Identify which cell holds the provided text, then report its [X, Y] central coordinate. 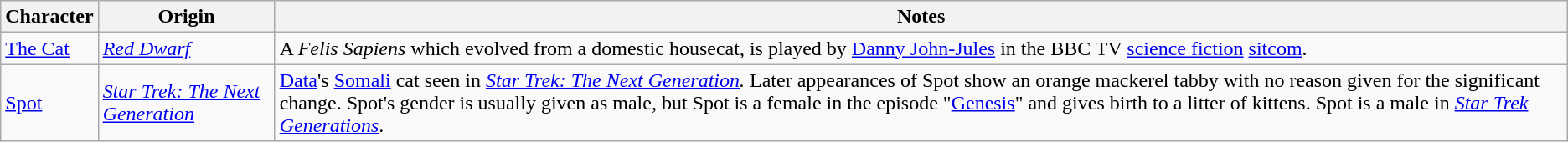
Character [49, 17]
Notes [921, 17]
Origin [186, 17]
A Felis Sapiens which evolved from a domestic housecat, is played by Danny John-Jules in the BBC TV science fiction sitcom. [921, 48]
The Cat [49, 48]
Red Dwarf [186, 48]
Spot [49, 103]
Star Trek: The Next Generation [186, 103]
